Identify which cell holds the provided text, then report its [x, y] central coordinate. 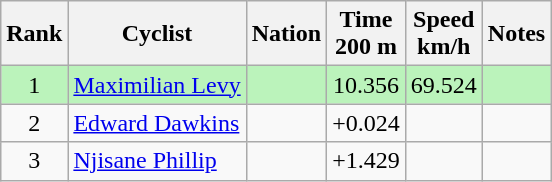
69.524 [444, 85]
Notes [516, 34]
Time200 m [366, 34]
Maximilian Levy [157, 85]
Edward Dawkins [157, 123]
2 [34, 123]
+1.429 [366, 161]
1 [34, 85]
Rank [34, 34]
+0.024 [366, 123]
10.356 [366, 85]
3 [34, 161]
Nation [286, 34]
Speedkm/h [444, 34]
Cyclist [157, 34]
Njisane Phillip [157, 161]
